Identify which cell holds the provided text, then report its [x, y] central coordinate. 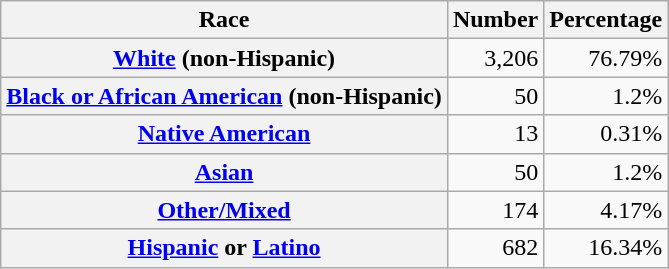
Native American [224, 134]
13 [495, 134]
Other/Mixed [224, 210]
3,206 [495, 58]
682 [495, 248]
174 [495, 210]
Number [495, 20]
Asian [224, 172]
Race [224, 20]
0.31% [606, 134]
White (non-Hispanic) [224, 58]
16.34% [606, 248]
76.79% [606, 58]
Percentage [606, 20]
4.17% [606, 210]
Black or African American (non-Hispanic) [224, 96]
Hispanic or Latino [224, 248]
